Locate the cell with the specified text and output its (x, y) center coordinate. 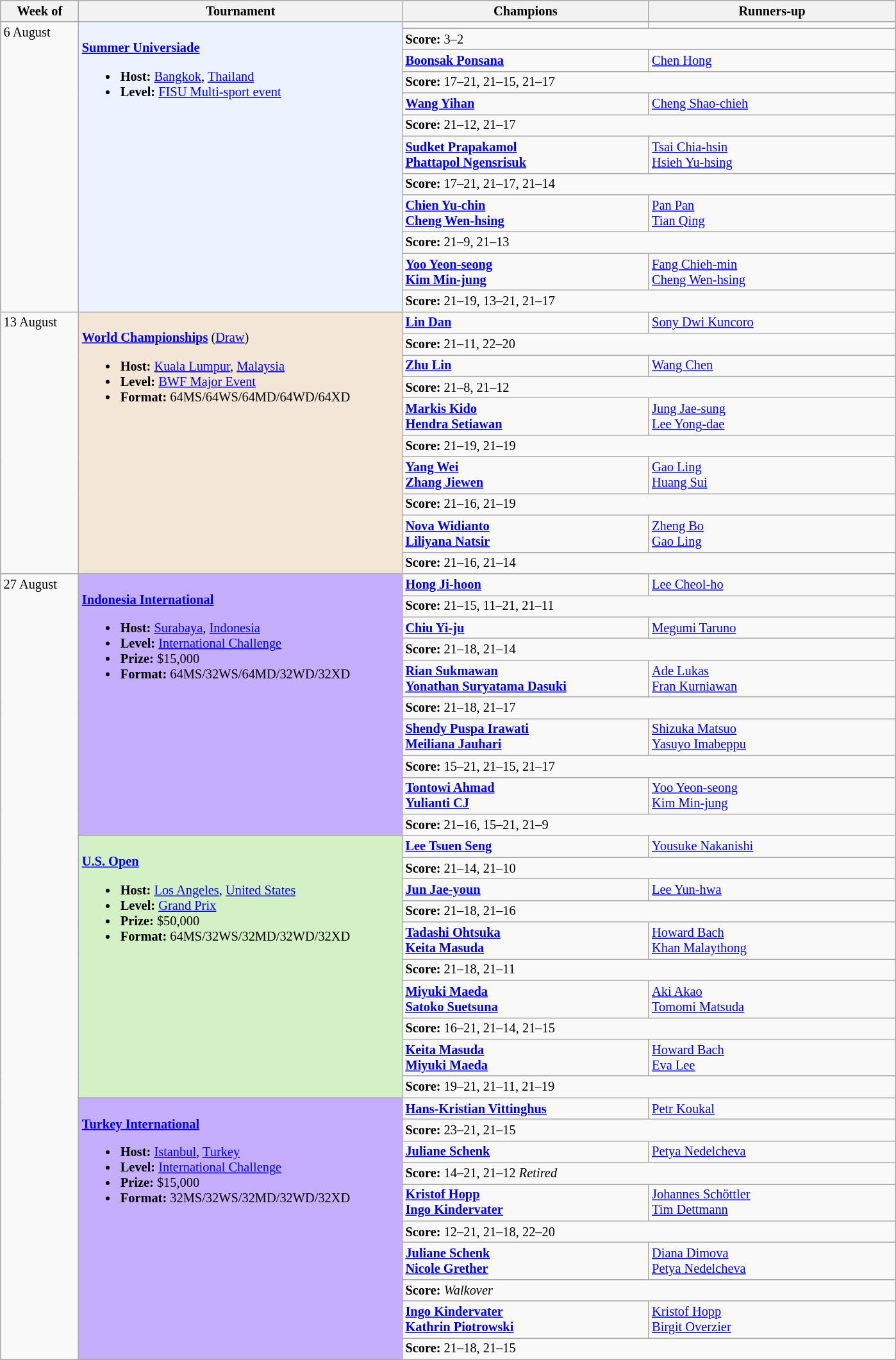
Diana Dimova Petya Nedelcheva (772, 1261)
Sony Dwi Kuncoro (772, 323)
Petr Koukal (772, 1109)
Champions (526, 11)
Zhu Lin (526, 365)
Keita Masuda Miyuki Maeda (526, 1057)
Hans-Kristian Vittinghus (526, 1109)
Yousuke Nakanishi (772, 846)
Yang Wei Zhang Jiewen (526, 475)
Shizuka Matsuo Yasuyo Imabeppu (772, 737)
Chen Hong (772, 60)
Score: 21–9, 21–13 (649, 242)
Score: 14–21, 21–12 Retired (649, 1173)
Score: 21–12, 21–17 (649, 125)
Cheng Shao-chieh (772, 104)
U.S. OpenHost: Los Angeles, United StatesLevel: Grand PrixPrize: $50,000Format: 64MS/32WS/32MD/32WD/32XD (241, 967)
Score: 3–2 (649, 39)
Jung Jae-sung Lee Yong-dae (772, 416)
Lin Dan (526, 323)
Score: 21–16, 15–21, 21–9 (649, 825)
Score: 21–16, 21–14 (649, 563)
Ade Lukas Fran Kurniawan (772, 678)
27 August (40, 966)
Score: 21–18, 21–11 (649, 970)
Sudket Prapakamol Phattapol Ngensrisuk (526, 155)
Petya Nedelcheva (772, 1152)
Tsai Chia-hsin Hsieh Yu-hsing (772, 155)
Jun Jae-youn (526, 889)
Score: 21–8, 21–12 (649, 387)
Chien Yu-chin Cheng Wen-hsing (526, 213)
Rian Sukmawan Yonathan Suryatama Dasuki (526, 678)
6 August (40, 167)
Wang Chen (772, 365)
Tontowi Ahmad Yulianti CJ (526, 796)
Pan Pan Tian Qing (772, 213)
Indonesia InternationalHost: Surabaya, IndonesiaLevel: International ChallengePrize: $15,000Format: 64MS/32WS/64MD/32WD/32XD (241, 704)
Lee Cheol-ho (772, 584)
Gao Ling Huang Sui (772, 475)
Score: 21–19, 13–21, 21–17 (649, 301)
Score: 21–16, 21–19 (649, 504)
Week of (40, 11)
Score: 17–21, 21–15, 21–17 (649, 82)
Score: 21–18, 21–16 (649, 911)
Shendy Puspa Irawati Meiliana Jauhari (526, 737)
Score: 16–21, 21–14, 21–15 (649, 1028)
Aki Akao Tomomi Matsuda (772, 999)
Score: 21–18, 21–17 (649, 708)
Score: 21–18, 21–14 (649, 649)
13 August (40, 442)
Hong Ji-hoon (526, 584)
Wang Yihan (526, 104)
Score: 15–21, 21–15, 21–17 (649, 766)
Score: 21–19, 21–19 (649, 446)
Runners-up (772, 11)
Juliane Schenk Nicole Grether (526, 1261)
Fang Chieh-min Cheng Wen-hsing (772, 272)
Score: 21–14, 21–10 (649, 868)
Juliane Schenk (526, 1152)
Score: 21–11, 22–20 (649, 344)
Ingo Kindervater Kathrin Piotrowski (526, 1320)
Summer UniversiadeHost: Bangkok, ThailandLevel: FISU Multi-sport event (241, 167)
Score: 19–21, 21–11, 21–19 (649, 1087)
Megumi Taruno (772, 628)
Kristof Hopp Ingo Kindervater (526, 1202)
Score: 21–15, 11–21, 21–11 (649, 606)
Tadashi Ohtsuka Keita Masuda (526, 941)
Zheng Bo Gao Ling (772, 533)
Boonsak Ponsana (526, 60)
Turkey InternationalHost: Istanbul, TurkeyLevel: International ChallengePrize: $15,000Format: 32MS/32WS/32MD/32WD/32XD (241, 1229)
Score: 21–18, 21–15 (649, 1348)
Score: 12–21, 21–18, 22–20 (649, 1232)
Lee Tsuen Seng (526, 846)
Lee Yun-hwa (772, 889)
Score: 17–21, 21–17, 21–14 (649, 184)
Score: Walkover (649, 1290)
Nova Widianto Liliyana Natsir (526, 533)
Miyuki Maeda Satoko Suetsuna (526, 999)
Johannes Schöttler Tim Dettmann (772, 1202)
Markis Kido Hendra Setiawan (526, 416)
Chiu Yi-ju (526, 628)
Score: 23–21, 21–15 (649, 1130)
Howard Bach Khan Malaythong (772, 941)
Kristof Hopp Birgit Overzier (772, 1320)
Tournament (241, 11)
Howard Bach Eva Lee (772, 1057)
World Championships (Draw)Host: Kuala Lumpur, MalaysiaLevel: BWF Major EventFormat: 64MS/64WS/64MD/64WD/64XD (241, 442)
